For the text-containing cell, return its midpoint in [X, Y] coordinate format. 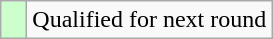
Qualified for next round [150, 20]
